Capture the cell that displays the provided text and extract its (x, y) central coordinate. 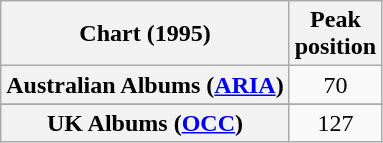
UK Albums (OCC) (145, 123)
70 (335, 85)
Chart (1995) (145, 34)
Australian Albums (ARIA) (145, 85)
127 (335, 123)
Peakposition (335, 34)
